From the cell containing the given text, extract its center point as (x, y) coordinate. 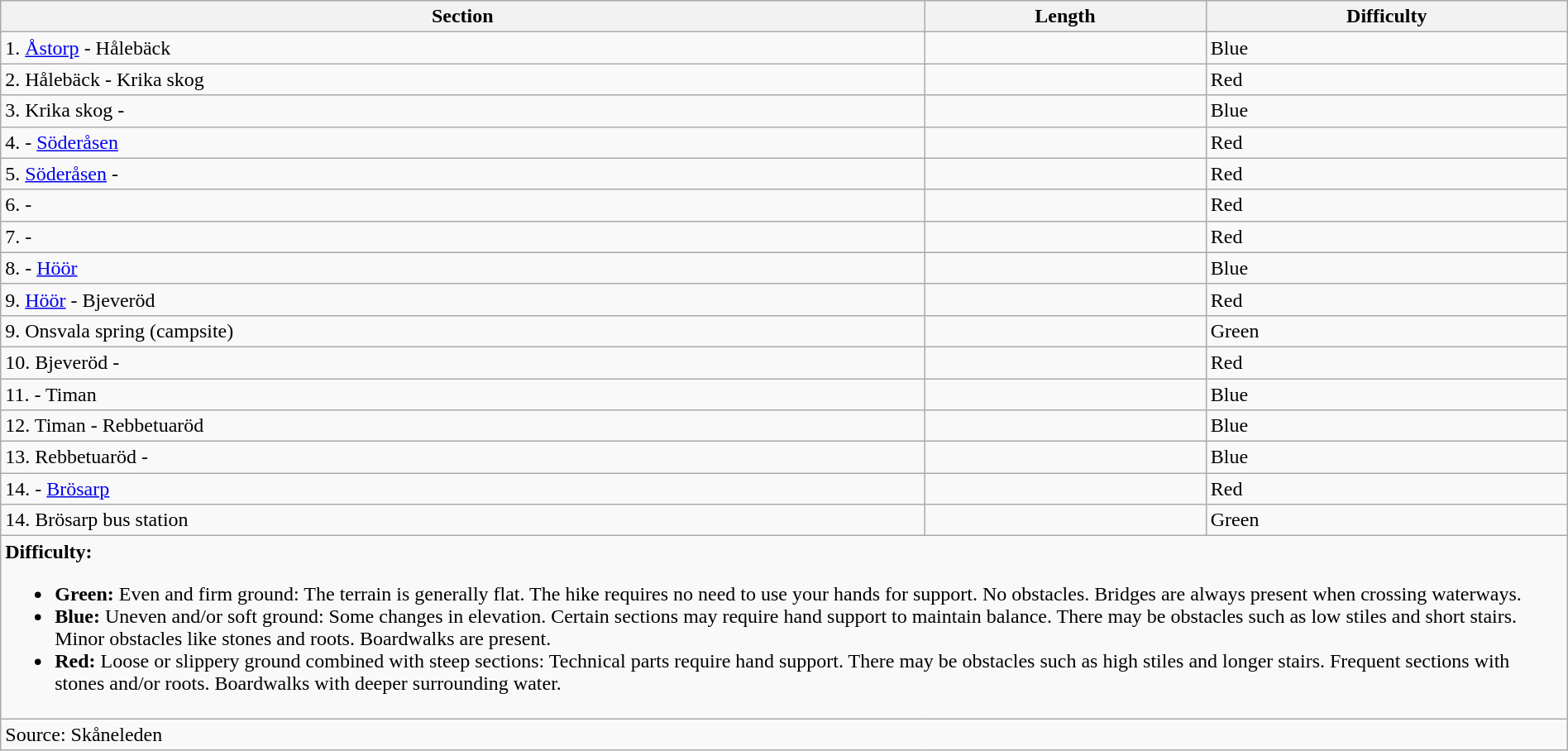
3. Krika skog - (463, 111)
13. Rebbetuaröd - (463, 457)
5. Söderåsen - (463, 174)
6. - (463, 205)
4. - Söderåsen (463, 142)
1. Åstorp - Hålebäck (463, 48)
2. Hålebäck - Krika skog (463, 79)
Length (1065, 17)
9. Höör - Bjeveröd (463, 299)
8. - Höör (463, 268)
Section (463, 17)
11. - Timan (463, 395)
14. - Brösarp (463, 489)
10. Bjeveröd - (463, 362)
Source: Skåneleden (784, 734)
14. Brösarp bus station (463, 520)
12. Timan - Rebbetuaröd (463, 426)
7. - (463, 237)
Difficulty (1386, 17)
9. Onsvala spring (campsite) (463, 331)
